Provide the [X, Y] coordinate of the cell's center where the given text is located.  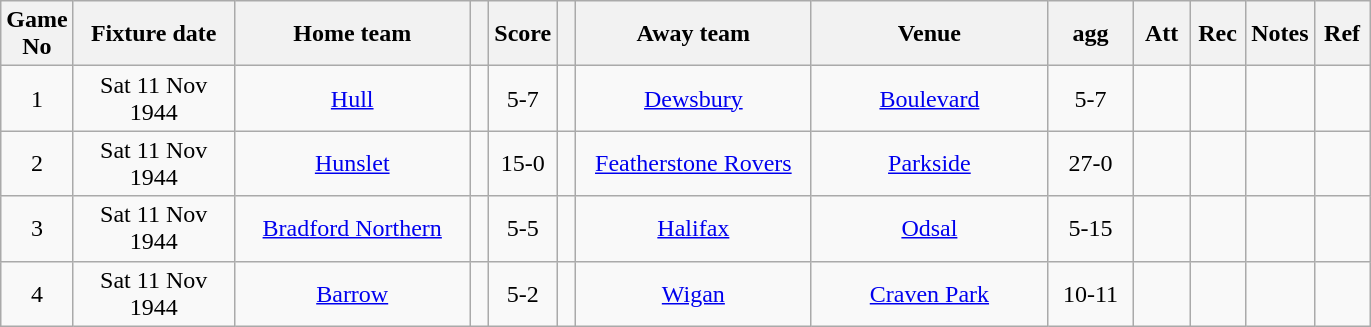
Craven Park [929, 294]
Barrow [352, 294]
27-0 [1090, 164]
Bradford Northern [352, 228]
Halifax [693, 228]
Score [523, 34]
Parkside [929, 164]
15-0 [523, 164]
Venue [929, 34]
Hull [352, 98]
Away team [693, 34]
4 [37, 294]
2 [37, 164]
1 [37, 98]
Home team [352, 34]
Wigan [693, 294]
Fixture date [154, 34]
Ref [1342, 34]
5-15 [1090, 228]
3 [37, 228]
Game No [37, 34]
Hunslet [352, 164]
Att [1162, 34]
Boulevard [929, 98]
Featherstone Rovers [693, 164]
Rec [1218, 34]
5-2 [523, 294]
Odsal [929, 228]
Dewsbury [693, 98]
agg [1090, 34]
5-5 [523, 228]
10-11 [1090, 294]
Notes [1280, 34]
